Pinpoint the cell where the given text exists, returning its (x, y) midpoint coordinate. 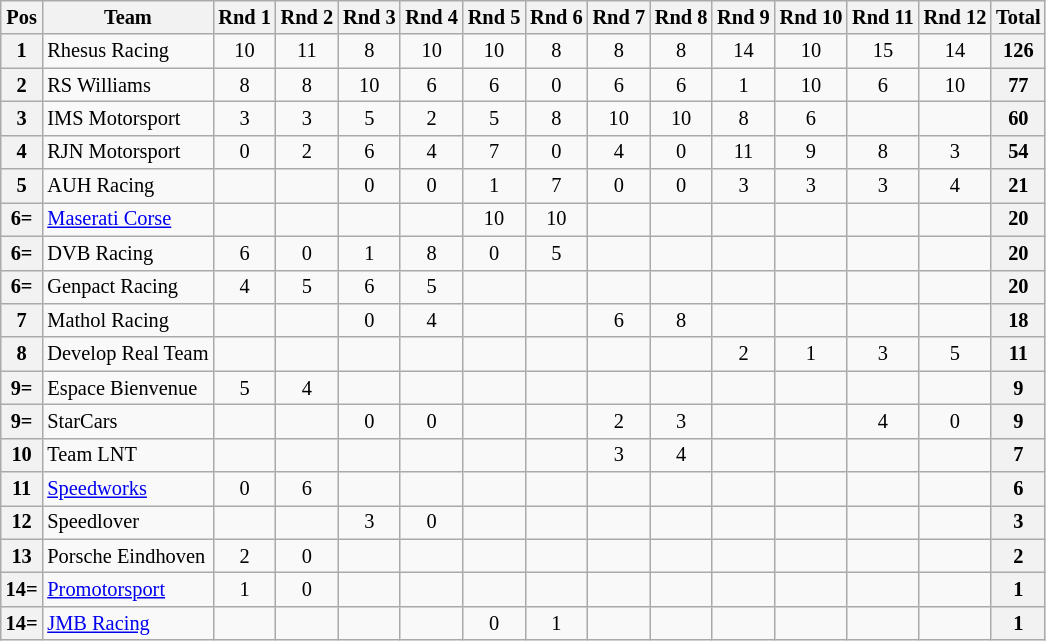
Rnd 6 (556, 17)
Rnd 12 (956, 17)
Rnd 3 (369, 17)
126 (1018, 51)
Rnd 9 (743, 17)
Genpact Racing (128, 287)
Promotorsport (128, 589)
Team LNT (128, 455)
Total (1018, 17)
JMB Racing (128, 623)
StarCars (128, 421)
Rnd 1 (244, 17)
Rnd 5 (494, 17)
Speedlover (128, 522)
IMS Motorsport (128, 118)
54 (1018, 152)
RJN Motorsport (128, 152)
Espace Bienvenue (128, 388)
Pos (22, 17)
Speedworks (128, 489)
21 (1018, 186)
18 (1018, 320)
Rhesus Racing (128, 51)
15 (882, 51)
Team (128, 17)
13 (22, 556)
Rnd 11 (882, 17)
Rnd 10 (812, 17)
Develop Real Team (128, 354)
Rnd 4 (431, 17)
Rnd 7 (619, 17)
77 (1018, 85)
DVB Racing (128, 253)
RS Williams (128, 85)
Rnd 8 (681, 17)
12 (22, 522)
60 (1018, 118)
Rnd 2 (307, 17)
Porsche Eindhoven (128, 556)
Maserati Corse (128, 219)
AUH Racing (128, 186)
Mathol Racing (128, 320)
